Return the [x, y] coordinate for the center point of the cell that contains the specified text.  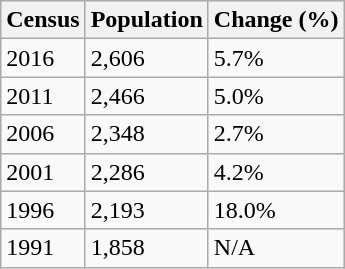
N/A [276, 248]
Census [43, 20]
2016 [43, 58]
2,606 [146, 58]
2011 [43, 96]
2,193 [146, 210]
2006 [43, 134]
1996 [43, 210]
1991 [43, 248]
18.0% [276, 210]
1,858 [146, 248]
Population [146, 20]
2001 [43, 172]
2.7% [276, 134]
4.2% [276, 172]
5.0% [276, 96]
2,348 [146, 134]
2,286 [146, 172]
Change (%) [276, 20]
5.7% [276, 58]
2,466 [146, 96]
